Search for the cell housing the specified text and yield its [x, y] center coordinate. 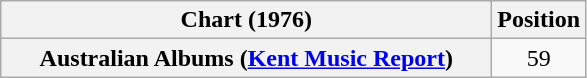
Position [539, 20]
Chart (1976) [246, 20]
59 [539, 58]
Australian Albums (Kent Music Report) [246, 58]
